Extract the (x, y) coordinate from the center of the cell holding the provided text.  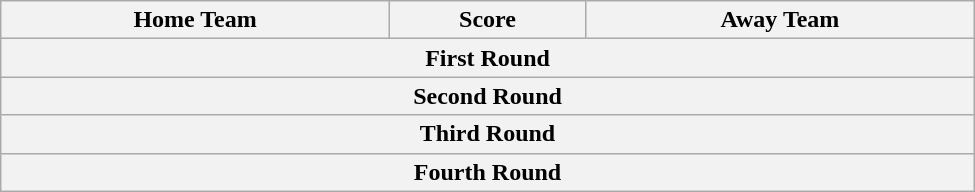
Score (487, 20)
Fourth Round (488, 172)
First Round (488, 58)
Second Round (488, 96)
Third Round (488, 134)
Away Team (780, 20)
Home Team (196, 20)
